From the cell containing the given text, extract its center point as [X, Y] coordinate. 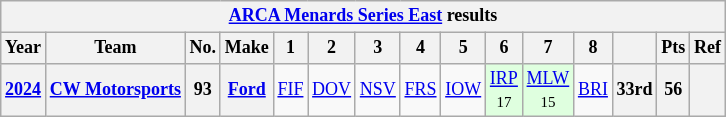
Pts [674, 48]
MLW15 [548, 90]
No. [202, 48]
33rd [634, 90]
93 [202, 90]
Ref [708, 48]
CW Motorsports [115, 90]
4 [420, 48]
3 [378, 48]
FRS [420, 90]
56 [674, 90]
5 [464, 48]
Year [24, 48]
ARCA Menards Series East results [364, 16]
6 [504, 48]
IRP17 [504, 90]
IOW [464, 90]
BRI [594, 90]
Team [115, 48]
Ford [246, 90]
DOV [332, 90]
8 [594, 48]
FIF [290, 90]
Make [246, 48]
7 [548, 48]
2024 [24, 90]
NSV [378, 90]
1 [290, 48]
2 [332, 48]
